Return (X, Y) of the center of cell containing provided text 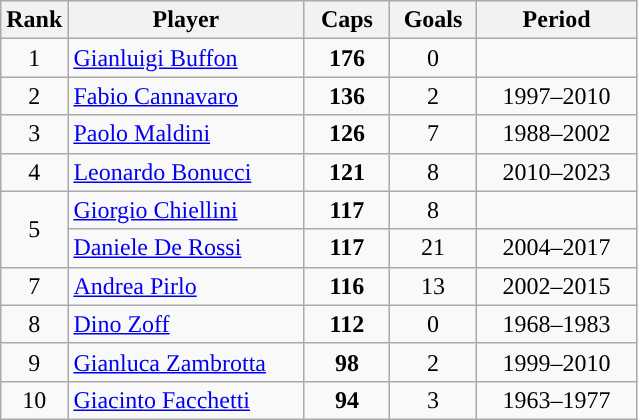
5 (34, 229)
94 (347, 400)
2004–2017 (556, 248)
1999–2010 (556, 362)
126 (347, 134)
1988–2002 (556, 134)
1963–1977 (556, 400)
2002–2015 (556, 286)
Daniele De Rossi (186, 248)
98 (347, 362)
Paolo Maldini (186, 134)
13 (433, 286)
1 (34, 58)
Gianluigi Buffon (186, 58)
Andrea Pirlo (186, 286)
Giacinto Facchetti (186, 400)
Gianluca Zambrotta (186, 362)
10 (34, 400)
Goals (433, 20)
4 (34, 172)
112 (347, 324)
21 (433, 248)
9 (34, 362)
Caps (347, 20)
Dino Zoff (186, 324)
Player (186, 20)
1968–1983 (556, 324)
Leonardo Bonucci (186, 172)
121 (347, 172)
136 (347, 96)
1997–2010 (556, 96)
Rank (34, 20)
176 (347, 58)
2010–2023 (556, 172)
Giorgio Chiellini (186, 210)
Period (556, 20)
Fabio Cannavaro (186, 96)
116 (347, 286)
